Provide the (x, y) coordinate of the cell's center where the given text is located.  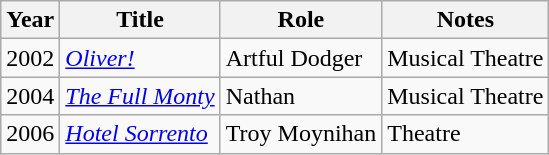
Title (140, 20)
2006 (30, 134)
Hotel Sorrento (140, 134)
Artful Dodger (301, 58)
2002 (30, 58)
Role (301, 20)
Nathan (301, 96)
Year (30, 20)
2004 (30, 96)
Theatre (466, 134)
Notes (466, 20)
Oliver! (140, 58)
The Full Monty (140, 96)
Troy Moynihan (301, 134)
